Find where the given text appears and provide that cell's center as [x, y] coordinate. 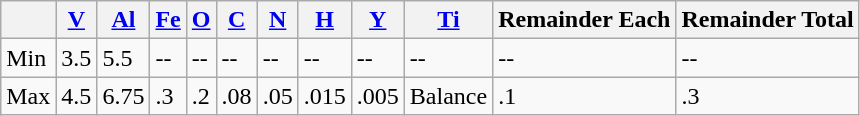
.015 [324, 96]
.005 [378, 96]
Y [378, 20]
C [236, 20]
Max [28, 96]
.05 [278, 96]
Balance [448, 96]
Min [28, 58]
V [76, 20]
Al [124, 20]
N [278, 20]
5.5 [124, 58]
.2 [201, 96]
Ti [448, 20]
H [324, 20]
Fe [168, 20]
Remainder Each [584, 20]
.08 [236, 96]
Remainder Total [768, 20]
.1 [584, 96]
6.75 [124, 96]
4.5 [76, 96]
3.5 [76, 58]
O [201, 20]
